Search for the cell housing the specified text and yield its [x, y] center coordinate. 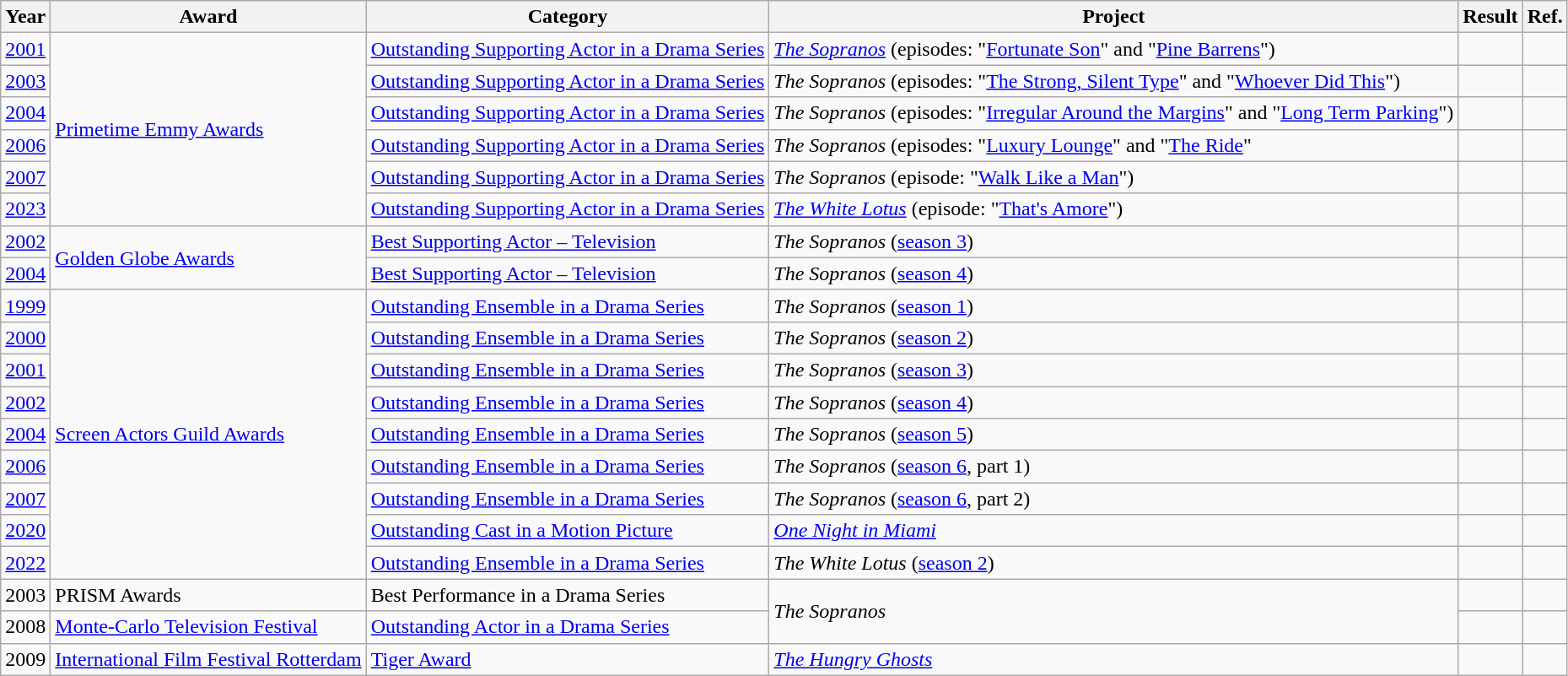
Best Performance in a Drama Series [568, 595]
The Sopranos (season 2) [1113, 338]
Year [25, 17]
2022 [25, 563]
2009 [25, 659]
The Sopranos [1113, 611]
The Sopranos (season 1) [1113, 306]
The Sopranos (episodes: "Luxury Lounge" and "The Ride" [1113, 145]
The Sopranos (episode: "Walk Like a Man") [1113, 177]
2023 [25, 209]
Project [1113, 17]
Outstanding Actor in a Drama Series [568, 627]
2000 [25, 338]
2008 [25, 627]
2020 [25, 531]
Golden Globe Awards [208, 257]
The Sopranos (episodes: "The Strong, Silent Type" and "Whoever Did This") [1113, 81]
The Hungry Ghosts [1113, 659]
The Sopranos (episodes: "Fortunate Son" and "Pine Barrens") [1113, 49]
The Sopranos (season 6, part 1) [1113, 467]
Primetime Emmy Awards [208, 129]
The Sopranos (episodes: "Irregular Around the Margins" and "Long Term Parking") [1113, 113]
The White Lotus (episode: "That's Amore") [1113, 209]
Result [1490, 17]
Monte-Carlo Television Festival [208, 627]
Award [208, 17]
Category [568, 17]
The Sopranos (season 6, part 2) [1113, 499]
The Sopranos (season 5) [1113, 435]
Tiger Award [568, 659]
1999 [25, 306]
One Night in Miami [1113, 531]
Ref. [1545, 17]
Screen Actors Guild Awards [208, 434]
Outstanding Cast in a Motion Picture [568, 531]
PRISM Awards [208, 595]
International Film Festival Rotterdam [208, 659]
The White Lotus (season 2) [1113, 563]
